Pinpoint the cell where the given text exists, returning its (X, Y) midpoint coordinate. 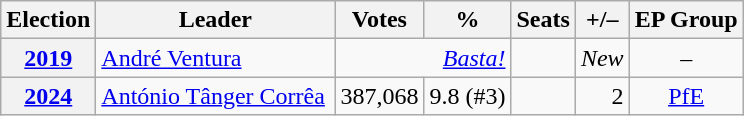
Votes (380, 20)
9.8 (#3) (468, 96)
EP Group (686, 20)
Basta! (423, 58)
André Ventura (216, 58)
% (468, 20)
PfE (686, 96)
+/– (602, 20)
– (686, 58)
Leader (216, 20)
New (602, 58)
387,068 (380, 96)
2019 (48, 58)
António Tânger Corrêa (216, 96)
Seats (543, 20)
2 (602, 96)
2024 (48, 96)
Election (48, 20)
